From the cell containing the given text, extract its center point as [x, y] coordinate. 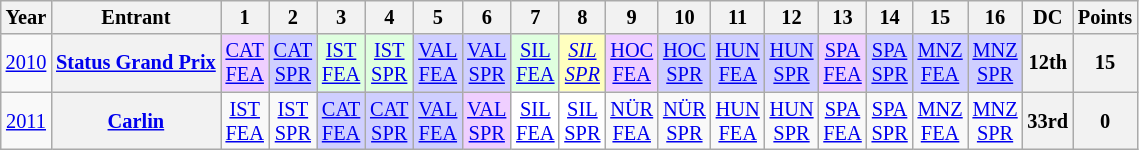
Status Grand Prix [136, 63]
NÜRSPR [684, 121]
Carlin [136, 121]
5 [438, 17]
9 [632, 17]
16 [996, 17]
8 [582, 17]
Entrant [136, 17]
DC [1048, 17]
12 [792, 17]
3 [341, 17]
HOCFEA [632, 63]
1 [245, 17]
7 [535, 17]
2011 [26, 121]
NÜRFEA [632, 121]
33rd [1048, 121]
13 [842, 17]
Points [1105, 17]
10 [684, 17]
0 [1105, 121]
HOCSPR [684, 63]
4 [389, 17]
6 [486, 17]
2010 [26, 63]
Year [26, 17]
14 [890, 17]
2 [293, 17]
12th [1048, 63]
11 [738, 17]
